Pinpoint the cell where the given text exists, returning its [x, y] midpoint coordinate. 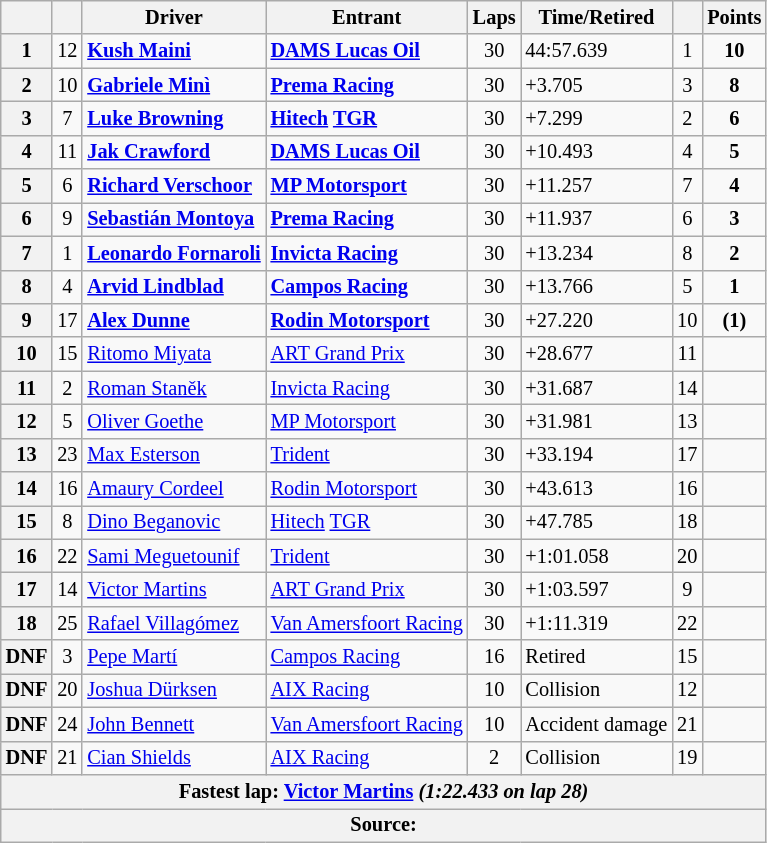
+7.299 [596, 118]
Time/Retired [596, 17]
+1:01.058 [596, 556]
Kush Maini [174, 51]
Victor Martins [174, 589]
Pepe Martí [174, 657]
+31.687 [596, 388]
Accident damage [596, 724]
24 [67, 724]
Driver [174, 17]
Gabriele Minì [174, 85]
Fastest lap: Victor Martins (1:22.433 on lap 28) [384, 791]
Dino Beganovic [174, 522]
+3.705 [596, 85]
Laps [494, 17]
25 [67, 623]
+43.613 [596, 489]
Ritomo Miyata [174, 354]
44:57.639 [596, 51]
+13.234 [596, 253]
Cian Shields [174, 758]
Arvid Lindblad [174, 287]
Sebastián Montoya [174, 219]
+47.785 [596, 522]
John Bennett [174, 724]
Leonardo Fornaroli [174, 253]
+27.220 [596, 320]
Roman Staněk [174, 388]
Source: [384, 825]
+1:11.319 [596, 623]
+11.937 [596, 219]
Points [734, 17]
+31.981 [596, 421]
Oliver Goethe [174, 421]
(1) [734, 320]
Rafael Villagómez [174, 623]
+1:03.597 [596, 589]
23 [67, 455]
Luke Browning [174, 118]
Richard Verschoor [174, 186]
Sami Meguetounif [174, 556]
Max Esterson [174, 455]
Retired [596, 657]
+11.257 [596, 186]
+10.493 [596, 152]
+28.677 [596, 354]
Entrant [367, 17]
Jak Crawford [174, 152]
Amaury Cordeel [174, 489]
Joshua Dürksen [174, 690]
+13.766 [596, 287]
Alex Dunne [174, 320]
19 [687, 758]
+33.194 [596, 455]
